Output the (X, Y) coordinate of the center of the cell containing the given text.  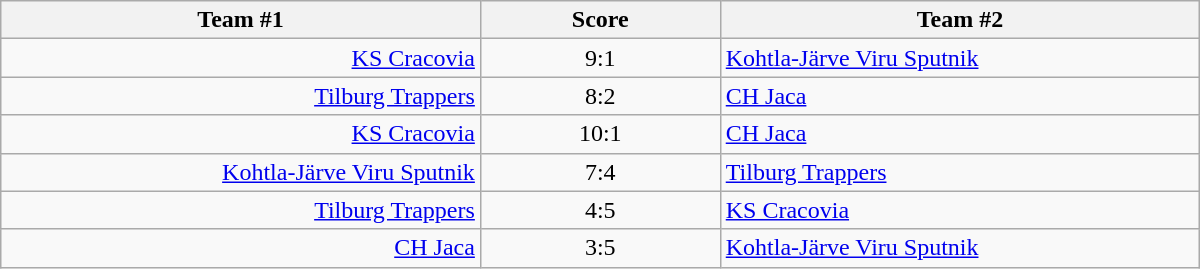
Team #2 (960, 20)
7:4 (600, 172)
Team #1 (241, 20)
9:1 (600, 58)
8:2 (600, 96)
4:5 (600, 210)
Score (600, 20)
3:5 (600, 248)
10:1 (600, 134)
